Extract the [X, Y] coordinate from the center of the cell holding the provided text.  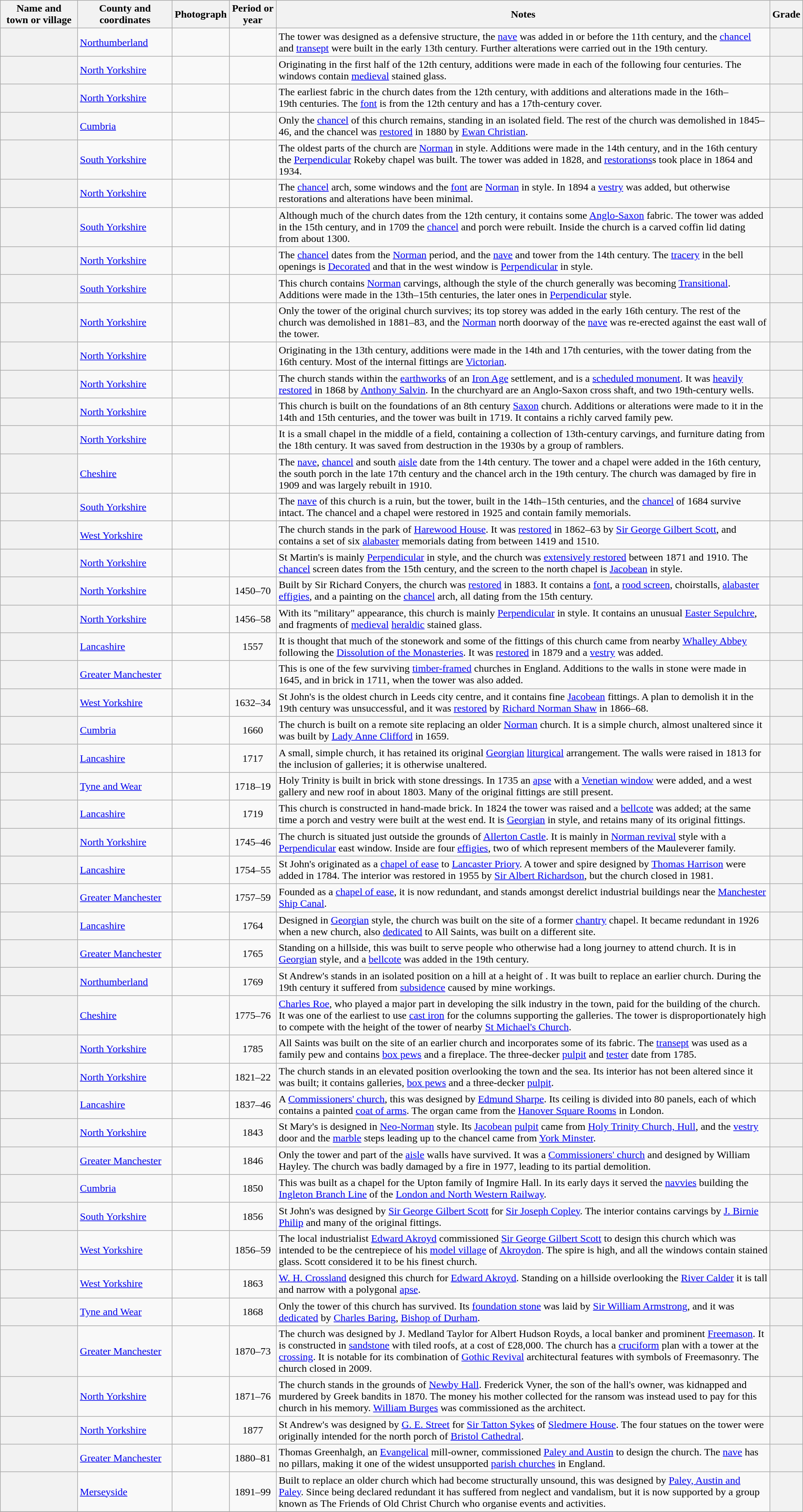
Merseyside [125, 1492]
1745–46 [253, 842]
1717 [253, 758]
1785 [253, 1049]
1868 [253, 1312]
Founded as a chapel of ease, it is now redundant, and stands amongst derelict industrial buildings near the Manchester Ship Canal. [523, 898]
1765 [253, 954]
1775–76 [253, 1015]
1764 [253, 926]
1877 [253, 1430]
Name andtown or village [39, 15]
1856 [253, 1216]
1880–81 [253, 1458]
1871–76 [253, 1397]
1821–22 [253, 1077]
1456–58 [253, 619]
1891–99 [253, 1492]
1632–34 [253, 703]
1450–70 [253, 591]
Notes [523, 15]
1719 [253, 814]
1757–59 [253, 898]
1557 [253, 647]
1718–19 [253, 786]
1863 [253, 1283]
Photograph [201, 15]
1856–59 [253, 1250]
1846 [253, 1161]
1837–46 [253, 1105]
1870–73 [253, 1351]
1843 [253, 1132]
1754–55 [253, 870]
Grade [786, 15]
Period or year [253, 15]
County andcoordinates [125, 15]
1769 [253, 981]
1660 [253, 730]
1850 [253, 1188]
